Capture the cell that displays the provided text and extract its (X, Y) central coordinate. 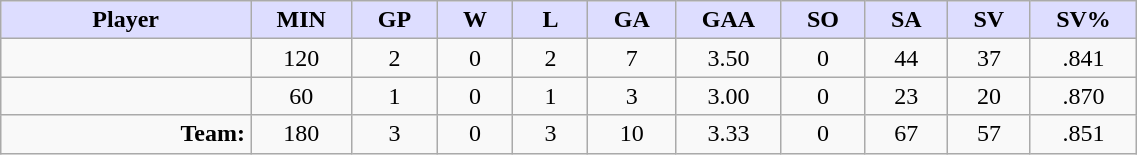
MIN (302, 20)
GP (394, 20)
SV% (1084, 20)
3.00 (728, 96)
10 (632, 134)
44 (906, 58)
23 (906, 96)
SO (823, 20)
3.50 (728, 58)
W (475, 20)
67 (906, 134)
GAA (728, 20)
57 (990, 134)
180 (302, 134)
60 (302, 96)
SA (906, 20)
120 (302, 58)
L (550, 20)
Player (126, 20)
.851 (1084, 134)
SV (990, 20)
37 (990, 58)
GA (632, 20)
7 (632, 58)
Team: (126, 134)
20 (990, 96)
.870 (1084, 96)
3.33 (728, 134)
.841 (1084, 58)
